Capture the cell that displays the provided text and extract its (X, Y) central coordinate. 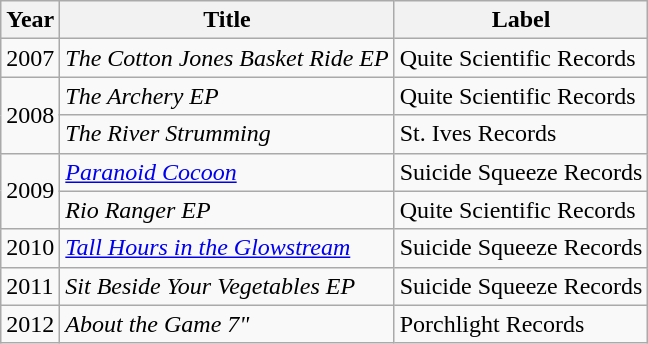
About the Game 7" (227, 324)
2011 (30, 286)
St. Ives Records (521, 134)
2008 (30, 115)
Paranoid Cocoon (227, 172)
The River Strumming (227, 134)
Sit Beside Your Vegetables EP (227, 286)
2009 (30, 191)
2012 (30, 324)
Label (521, 20)
2007 (30, 58)
Tall Hours in the Glowstream (227, 248)
2010 (30, 248)
The Archery EP (227, 96)
Porchlight Records (521, 324)
Year (30, 20)
The Cotton Jones Basket Ride EP (227, 58)
Title (227, 20)
Rio Ranger EP (227, 210)
